Provide the [X, Y] coordinate of the cell's center where the given text is located.  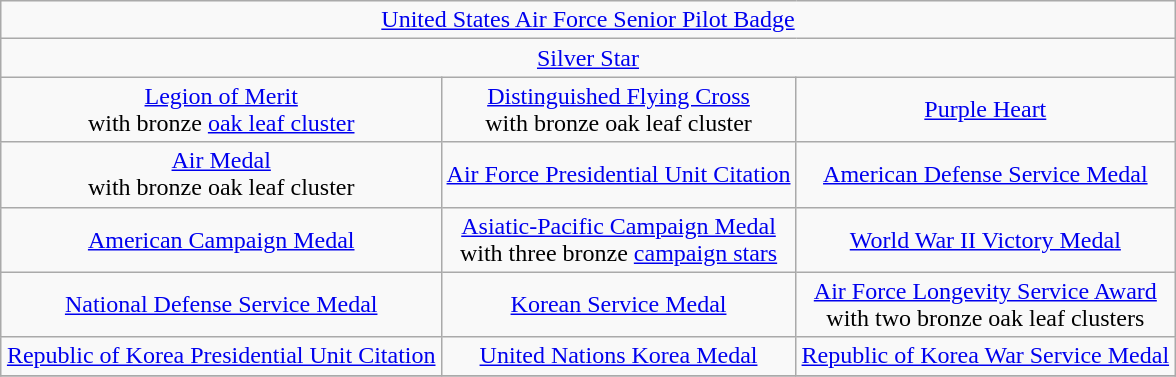
Purple Heart [986, 110]
Air Medalwith bronze oak leaf cluster [221, 174]
Republic of Korea War Service Medal [986, 356]
American Campaign Medal [221, 240]
Silver Star [588, 58]
Korean Service Medal [618, 304]
National Defense Service Medal [221, 304]
Air Force Longevity Service Awardwith two bronze oak leaf clusters [986, 304]
Distinguished Flying Crosswith bronze oak leaf cluster [618, 110]
World War II Victory Medal [986, 240]
Asiatic-Pacific Campaign Medalwith three bronze campaign stars [618, 240]
Air Force Presidential Unit Citation [618, 174]
Republic of Korea Presidential Unit Citation [221, 356]
United Nations Korea Medal [618, 356]
American Defense Service Medal [986, 174]
United States Air Force Senior Pilot Badge [588, 20]
Legion of Meritwith bronze oak leaf cluster [221, 110]
